Find where the given text appears and provide that cell's center as [x, y] coordinate. 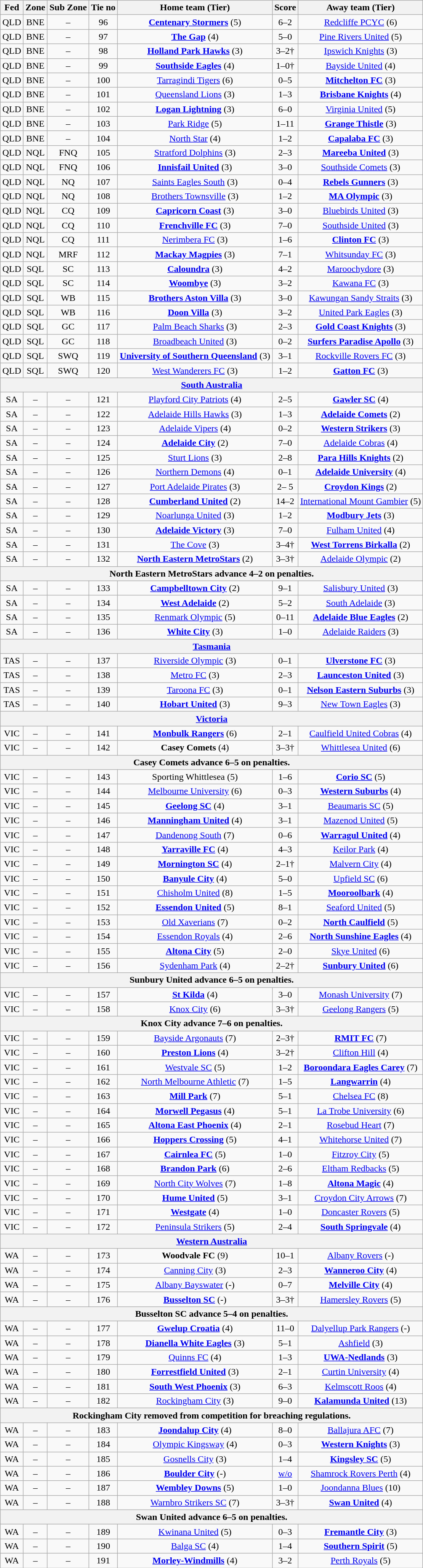
1–8 [285, 1183]
Zone [35, 8]
Perth Royals (5) [361, 1560]
Brandon Park (6) [195, 1169]
Hamersley Rovers (5) [361, 1299]
1–11 [285, 124]
Capricorn Coast (3) [195, 211]
165 [103, 1125]
Gawler SC (4) [361, 399]
Melville City (4) [361, 1285]
Monbulk Rangers (6) [195, 733]
188 [103, 1502]
Gwelup Croatia (4) [195, 1328]
Brisbane Knights (4) [361, 95]
189 [103, 1531]
147 [103, 835]
South Australia [212, 385]
Modbury Jets (3) [361, 516]
Kelmscott Roos (4) [361, 1386]
Queensland Lions (3) [195, 95]
Logan Lightning (3) [195, 109]
Banyule City (4) [195, 878]
MA Olympic (3) [361, 196]
Campbelltown City (2) [195, 588]
0–11 [285, 617]
Canning City (3) [195, 1270]
169 [103, 1183]
Para Hills Knights (2) [361, 458]
White City (3) [195, 631]
Albany Rovers (-) [361, 1256]
127 [103, 487]
Peninsula Strikers (5) [195, 1227]
Mooroolbark (4) [361, 893]
Doon Villa (3) [195, 312]
9–3 [285, 704]
Kawana FC (3) [361, 283]
102 [103, 109]
9–1 [285, 588]
101 [103, 95]
MRF [68, 254]
Adelaide University (4) [361, 472]
130 [103, 530]
Score [285, 8]
137 [103, 661]
153 [103, 922]
Redcliffe PCYC (6) [361, 22]
Palm Beach Sharks (3) [195, 327]
West Adelaide (2) [195, 602]
Casey Comets (4) [195, 748]
183 [103, 1430]
Rockville Rovers FC (3) [361, 356]
RMIT FC (7) [361, 1038]
187 [103, 1488]
Clinton FC (3) [361, 240]
Port Adelaide Pirates (3) [195, 487]
Altona City (5) [195, 951]
110 [103, 225]
Southside Eagles (4) [195, 66]
174 [103, 1270]
176 [103, 1299]
133 [103, 588]
Chelsea FC (8) [361, 1096]
103 [103, 124]
159 [103, 1038]
Joondalup City (4) [195, 1430]
126 [103, 472]
178 [103, 1343]
Altona East Phoenix (4) [195, 1125]
97 [103, 37]
182 [103, 1401]
105 [103, 153]
Dalyellup Park Rangers (-) [361, 1328]
2–2† [285, 966]
125 [103, 458]
0–6 [285, 835]
Southern Spirit (5) [361, 1546]
6–2 [285, 22]
Mitchelton FC (3) [361, 80]
Fitzroy City (5) [361, 1154]
North City Wolves (7) [195, 1183]
129 [103, 516]
South Springvale (4) [361, 1227]
2–3† [285, 1038]
Park Ridge (5) [195, 124]
Western Strikers (3) [361, 429]
2–0 [285, 951]
Rosebud Heart (7) [361, 1125]
Adelaide Cobras (4) [361, 443]
116 [103, 312]
Victoria [212, 719]
167 [103, 1154]
184 [103, 1444]
Playford City Patriots (4) [195, 399]
Tasmania [212, 646]
Western Australia [212, 1241]
0–7 [285, 1285]
115 [103, 298]
135 [103, 617]
10–1 [285, 1256]
Ashfield (3) [361, 1343]
North Sunshine Eagles (4) [361, 937]
4–2 [285, 269]
Sub Zone [68, 8]
Kawungan Sandy Straits (3) [361, 298]
Nelson Eastern Suburbs (3) [361, 690]
4–3 [285, 849]
Corio SC (5) [361, 777]
Ulverstone FC (3) [361, 661]
Swan United (4) [361, 1502]
Kwinana United (5) [195, 1531]
Caulfield United Cobras (4) [361, 733]
Old Xaverians (7) [195, 922]
Beaumaris SC (5) [361, 806]
2– 5 [285, 487]
171 [103, 1212]
152 [103, 908]
162 [103, 1081]
Mackay Magpies (3) [195, 254]
Curtin University (4) [361, 1372]
Mill Park (7) [195, 1096]
113 [103, 269]
Hume United (5) [195, 1198]
Kingsley SC (5) [361, 1459]
Adelaide Blue Eagles (2) [361, 617]
West Wanderers FC (3) [195, 370]
Clifton Hill (4) [361, 1052]
United Park Eagles (3) [361, 312]
Croydon Kings (2) [361, 487]
146 [103, 820]
Dianella White Eagles (3) [195, 1343]
Fed [12, 8]
119 [103, 356]
Skye United (6) [361, 951]
South Adelaide (3) [361, 602]
Adelaide Hills Hawks (3) [195, 414]
Ipswich Knights (3) [361, 51]
Croydon City Arrows (7) [361, 1198]
Sydenham Park (4) [195, 966]
Holland Park Hawks (3) [195, 51]
Whitsunday FC (3) [361, 254]
Essendon United (5) [195, 908]
107 [103, 182]
Gold Coast Knights (3) [361, 327]
154 [103, 937]
Adelaide Raiders (3) [361, 631]
Westvale SC (5) [195, 1067]
Pine Rivers United (5) [361, 37]
Adelaide Olympic (2) [361, 559]
Taroona FC (3) [195, 690]
The Cove (3) [195, 545]
138 [103, 675]
98 [103, 51]
Warnbro Strikers SC (7) [195, 1502]
Warragul United (4) [361, 835]
Broadbeach United (3) [195, 341]
Saints Eagles South (3) [195, 182]
166 [103, 1140]
123 [103, 429]
Frenchville FC (3) [195, 225]
179 [103, 1358]
108 [103, 196]
2–4 [285, 1227]
Busselton SC (-) [195, 1299]
North Melbourne Athletic (7) [195, 1081]
Doncaster Rovers (5) [361, 1212]
Maroochydore (3) [361, 269]
Brothers Townsville (3) [195, 196]
114 [103, 283]
0–5 [285, 80]
186 [103, 1473]
121 [103, 399]
Adelaide Victory (3) [195, 530]
Malvern City (4) [361, 864]
Sunbury United (6) [361, 966]
Essendon Royals (4) [195, 937]
Keilor Park (4) [361, 849]
Surfers Paradise Apollo (3) [361, 341]
124 [103, 443]
Renmark Olympic (5) [195, 617]
Quinns FC (4) [195, 1358]
Riverside Olympic (3) [195, 661]
Albany Bayswater (-) [195, 1285]
118 [103, 341]
104 [103, 138]
Wanneroo City (4) [361, 1270]
Knox City advance 7–6 on penalties. [212, 1023]
Tarragindi Tigers (6) [195, 80]
Boulder City (-) [195, 1473]
Whittlesea United (6) [361, 748]
West Torrens Birkalla (2) [361, 545]
6–0 [285, 109]
Eltham Redbacks (5) [361, 1169]
Wembley Downs (5) [195, 1488]
St Kilda (4) [195, 994]
131 [103, 545]
Westgate (4) [195, 1212]
Adelaide Comets (2) [361, 414]
Launceston United (3) [361, 675]
Knox City (6) [195, 1009]
Joondanna Blues (10) [361, 1488]
Innisfail United (3) [195, 167]
Cairnlea FC (5) [195, 1154]
Gatton FC (3) [361, 370]
191 [103, 1560]
139 [103, 690]
Noarlunga United (3) [195, 516]
Seaford United (5) [361, 908]
Melbourne University (6) [195, 791]
w/o [285, 1473]
Mornington SC (4) [195, 864]
Rebels Gunners (3) [361, 182]
Tie no [103, 8]
0–4 [285, 182]
Ballajura AFC (7) [361, 1430]
La Trobe University (6) [361, 1111]
173 [103, 1256]
Mazenod United (5) [361, 820]
Shamrock Rovers Perth (4) [361, 1473]
122 [103, 414]
Swan United advance 6–5 on penalties. [212, 1517]
2–1† [285, 864]
141 [103, 733]
Fremantle City (3) [361, 1531]
North Eastern MetroStars (2) [195, 559]
161 [103, 1067]
Chisholm United (8) [195, 893]
Geelong Rangers (5) [361, 1009]
Busselton SC advance 5–4 on penalties. [212, 1314]
Centenary Stormers (5) [195, 22]
175 [103, 1285]
Boroondara Eagles Carey (7) [361, 1067]
5–2 [285, 602]
185 [103, 1459]
180 [103, 1372]
Capalaba FC (3) [361, 138]
South West Phoenix (3) [195, 1386]
163 [103, 1096]
11–0 [285, 1328]
96 [103, 22]
Dandenong South (7) [195, 835]
9–0 [285, 1401]
155 [103, 951]
106 [103, 167]
2–5 [285, 399]
150 [103, 878]
140 [103, 704]
Rockingham City (3) [195, 1401]
Cumberland United (2) [195, 501]
Manningham United (4) [195, 820]
Sturt Lions (3) [195, 458]
Fulham United (4) [361, 530]
132 [103, 559]
168 [103, 1169]
Caloundra (3) [195, 269]
109 [103, 211]
Morwell Pegasus (4) [195, 1111]
Grange Thistle (3) [361, 124]
Bayside United (4) [361, 66]
100 [103, 80]
1–0† [285, 66]
The Gap (4) [195, 37]
Home team (Tier) [195, 8]
Geelong SC (4) [195, 806]
Western Suburbs (4) [361, 791]
172 [103, 1227]
Olympic Kingsway (4) [195, 1444]
7–1 [285, 254]
177 [103, 1328]
Langwarrin (4) [361, 1081]
Nerimbera FC (3) [195, 240]
Altona Magic (4) [361, 1183]
Yarraville FC (4) [195, 849]
UWA-Nedlands (3) [361, 1358]
University of Southern Queensland (3) [195, 356]
Adelaide Vipers (4) [195, 429]
International Mount Gambier (5) [361, 501]
Woodvale FC (9) [195, 1256]
117 [103, 327]
Adelaide City (2) [195, 443]
Virginia United (5) [361, 109]
149 [103, 864]
Mareeba United (3) [361, 153]
142 [103, 748]
120 [103, 370]
Whitehorse United (7) [361, 1140]
14–2 [285, 501]
3–4† [285, 545]
2–8 [285, 458]
Kalamunda United (13) [361, 1401]
8–0 [285, 1430]
Forrestfield United (3) [195, 1372]
8–1 [285, 908]
190 [103, 1546]
Casey Comets advance 6–5 on penalties. [212, 762]
Metro FC (3) [195, 675]
Southside Comets (3) [361, 167]
Balga SC (4) [195, 1546]
North Star (4) [195, 138]
4–1 [285, 1140]
99 [103, 66]
158 [103, 1009]
Preston Lions (4) [195, 1052]
145 [103, 806]
North Caulfield (5) [361, 922]
143 [103, 777]
Southside United (3) [361, 225]
Sunbury United advance 6–5 on penalties. [212, 980]
170 [103, 1198]
144 [103, 791]
148 [103, 849]
128 [103, 501]
136 [103, 631]
6–3 [285, 1386]
157 [103, 994]
Monash University (7) [361, 994]
New Town Eagles (3) [361, 704]
Hoppers Crossing (5) [195, 1140]
Woombye (3) [195, 283]
164 [103, 1111]
Western Knights (3) [361, 1444]
Hobart United (3) [195, 704]
151 [103, 893]
Morley-Windmills (4) [195, 1560]
Gosnells City (3) [195, 1459]
Bayside Argonauts (7) [195, 1038]
Rockingham City removed from competition for breaching regulations. [212, 1415]
Away team (Tier) [361, 8]
111 [103, 240]
112 [103, 254]
Northern Demons (4) [195, 472]
Salisbury United (3) [361, 588]
134 [103, 602]
North Eastern MetroStars advance 4–2 on penalties. [212, 574]
Bluebirds United (3) [361, 211]
Stratford Dolphins (3) [195, 153]
181 [103, 1386]
160 [103, 1052]
Sporting Whittlesea (5) [195, 777]
Brothers Aston Villa (3) [195, 298]
156 [103, 966]
Upfield SC (6) [361, 878]
